Provide the [X, Y] coordinate of the cell's center where the given text is located.  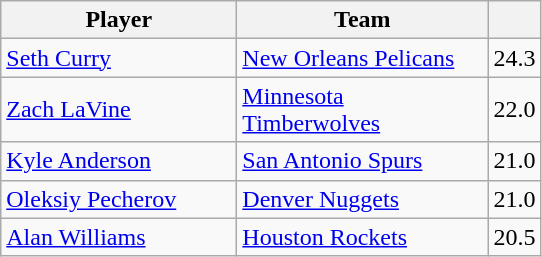
Zach LaVine [119, 110]
Denver Nuggets [362, 199]
Team [362, 20]
San Antonio Spurs [362, 161]
22.0 [514, 110]
20.5 [514, 237]
Seth Curry [119, 58]
Houston Rockets [362, 237]
Oleksiy Pecherov [119, 199]
Player [119, 20]
24.3 [514, 58]
Minnesota Timberwolves [362, 110]
Alan Williams [119, 237]
Kyle Anderson [119, 161]
New Orleans Pelicans [362, 58]
